Return (x, y) of the center of cell containing provided text 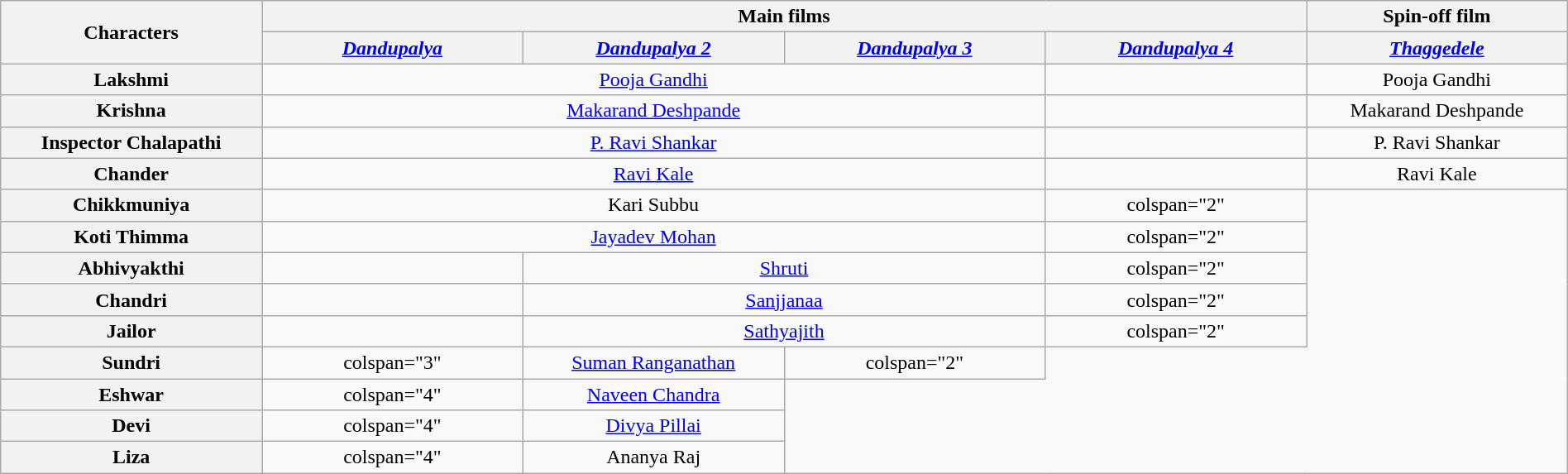
Sanjjanaa (784, 299)
Lakshmi (131, 79)
Jailor (131, 331)
Thaggedele (1437, 48)
Sundri (131, 362)
Dandupalya 3 (915, 48)
Divya Pillai (653, 426)
colspan="3" (392, 362)
Krishna (131, 111)
Suman Ranganathan (653, 362)
Kari Subbu (653, 205)
Inspector Chalapathi (131, 142)
Main films (784, 17)
Chander (131, 174)
Characters (131, 32)
Devi (131, 426)
Liza (131, 457)
Dandupalya 4 (1176, 48)
Spin-off film (1437, 17)
Eshwar (131, 395)
Koti Thimma (131, 237)
Ananya Raj (653, 457)
Chandri (131, 299)
Chikkmuniya (131, 205)
Abhivyakthi (131, 268)
Sathyajith (784, 331)
Shruti (784, 268)
Jayadev Mohan (653, 237)
Dandupalya 2 (653, 48)
Naveen Chandra (653, 395)
Dandupalya (392, 48)
